Pinpoint the cell where the given text exists, returning its (X, Y) midpoint coordinate. 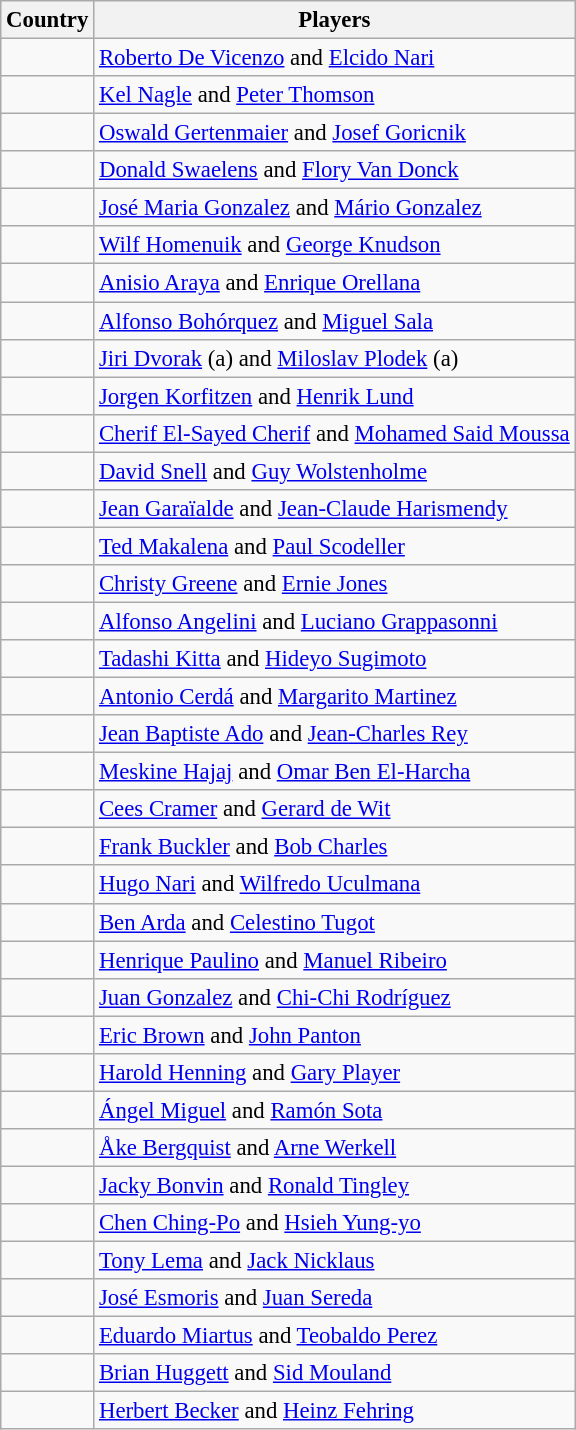
Harold Henning and Gary Player (334, 1073)
Country (48, 20)
José Maria Gonzalez and Mário Gonzalez (334, 208)
José Esmoris and Juan Sereda (334, 1298)
Juan Gonzalez and Chi-Chi Rodríguez (334, 997)
Frank Buckler and Bob Charles (334, 847)
Meskine Hajaj and Omar Ben El-Harcha (334, 772)
Christy Greene and Ernie Jones (334, 584)
Anisio Araya and Enrique Orellana (334, 283)
Cees Cramer and Gerard de Wit (334, 809)
Roberto De Vicenzo and Elcido Nari (334, 58)
Ben Arda and Celestino Tugot (334, 922)
Åke Bergquist and Arne Werkell (334, 1148)
Tony Lema and Jack Nicklaus (334, 1261)
Alfonso Bohórquez and Miguel Sala (334, 321)
Jiri Dvorak (a) and Miloslav Plodek (a) (334, 358)
Wilf Homenuik and George Knudson (334, 245)
Antonio Cerdá and Margarito Martinez (334, 697)
Eduardo Miartus and Teobaldo Perez (334, 1336)
Chen Ching-Po and Hsieh Yung-yo (334, 1223)
Henrique Paulino and Manuel Ribeiro (334, 960)
Tadashi Kitta and Hideyo Sugimoto (334, 659)
Ted Makalena and Paul Scodeller (334, 546)
Donald Swaelens and Flory Van Donck (334, 170)
Herbert Becker and Heinz Fehring (334, 1411)
Oswald Gertenmaier and Josef Goricnik (334, 133)
Cherif El-Sayed Cherif and Mohamed Said Moussa (334, 433)
Alfonso Angelini and Luciano Grappasonni (334, 621)
Brian Huggett and Sid Mouland (334, 1373)
Eric Brown and John Panton (334, 1035)
Hugo Nari and Wilfredo Uculmana (334, 885)
Players (334, 20)
Kel Nagle and Peter Thomson (334, 95)
Jacky Bonvin and Ronald Tingley (334, 1185)
Jean Garaïalde and Jean-Claude Harismendy (334, 509)
Jean Baptiste Ado and Jean-Charles Rey (334, 734)
Ángel Miguel and Ramón Sota (334, 1110)
David Snell and Guy Wolstenholme (334, 471)
Jorgen Korfitzen and Henrik Lund (334, 396)
